Search for the cell housing the specified text and yield its (x, y) center coordinate. 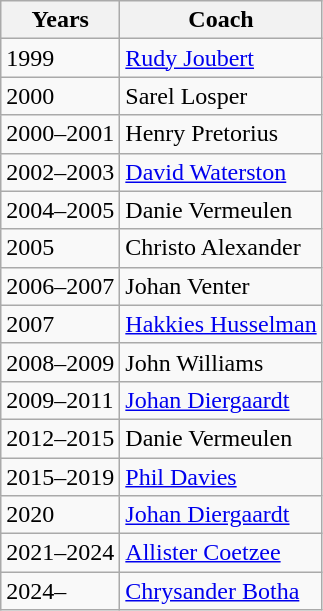
2008–2009 (60, 362)
2006–2007 (60, 286)
John Williams (221, 362)
2000 (60, 96)
Henry Pretorius (221, 134)
Phil Davies (221, 477)
Rudy Joubert (221, 58)
2020 (60, 515)
Johan Venter (221, 286)
2005 (60, 248)
Christo Alexander (221, 248)
2000–2001 (60, 134)
1999 (60, 58)
2002–2003 (60, 172)
2021–2024 (60, 553)
Allister Coetzee (221, 553)
2007 (60, 324)
David Waterston (221, 172)
Coach (221, 20)
2012–2015 (60, 438)
Years (60, 20)
2004–2005 (60, 210)
Sarel Losper (221, 96)
Hakkies Husselman (221, 324)
2009–2011 (60, 400)
2015–2019 (60, 477)
Chrysander Botha (221, 591)
2024– (60, 591)
